Locate the cell with the specified text and output its (X, Y) center coordinate. 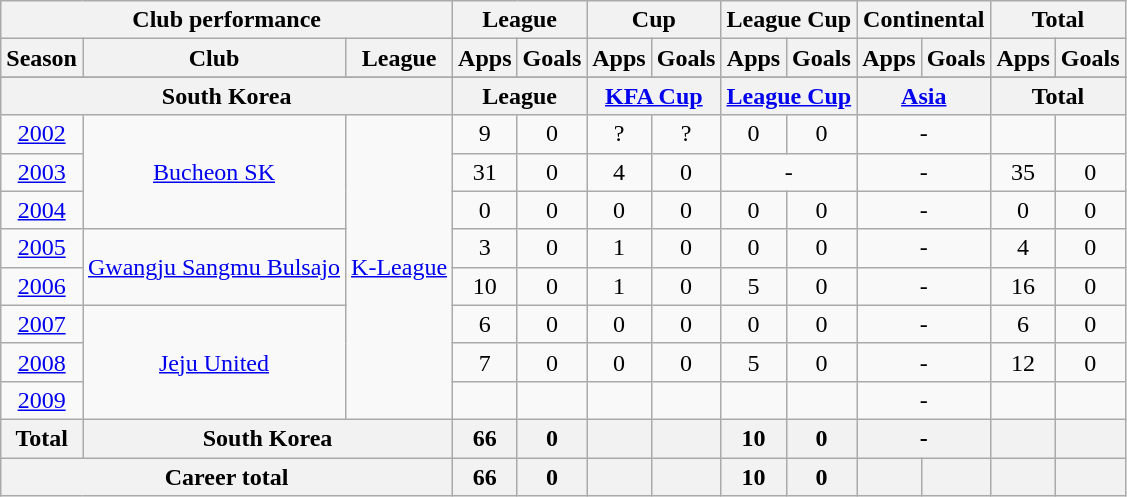
3 (485, 248)
2006 (42, 286)
Asia (924, 96)
KFA Cup (654, 96)
Club performance (227, 20)
Continental (924, 20)
9 (485, 134)
2004 (42, 210)
16 (1023, 286)
2002 (42, 134)
Gwangju Sangmu Bulsajo (214, 267)
Bucheon SK (214, 172)
2005 (42, 248)
31 (485, 172)
12 (1023, 362)
Season (42, 58)
2007 (42, 324)
K-League (400, 267)
35 (1023, 172)
2008 (42, 362)
2009 (42, 400)
Cup (654, 20)
Club (214, 58)
2003 (42, 172)
Jeju United (214, 362)
Career total (227, 477)
7 (485, 362)
